From the cell containing the given text, extract its center point as (X, Y) coordinate. 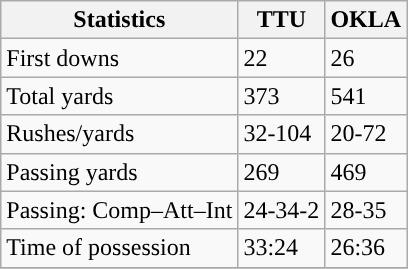
32-104 (282, 134)
Rushes/yards (120, 134)
28-35 (366, 210)
26 (366, 58)
373 (282, 96)
Passing yards (120, 172)
OKLA (366, 20)
Time of possession (120, 248)
Passing: Comp–Att–Int (120, 210)
269 (282, 172)
20-72 (366, 134)
33:24 (282, 248)
26:36 (366, 248)
469 (366, 172)
TTU (282, 20)
541 (366, 96)
22 (282, 58)
24-34-2 (282, 210)
Total yards (120, 96)
First downs (120, 58)
Statistics (120, 20)
